Detect which cell encompasses the target text, then output its [x, y] center coordinate. 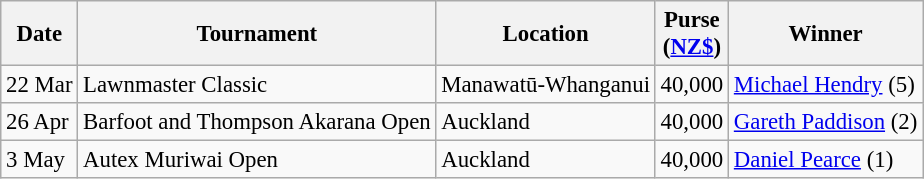
Winner [826, 34]
Michael Hendry (5) [826, 85]
Daniel Pearce (1) [826, 160]
Barfoot and Thompson Akarana Open [257, 122]
Lawnmaster Classic [257, 85]
26 Apr [40, 122]
Location [546, 34]
Gareth Paddison (2) [826, 122]
Manawatū-Whanganui [546, 85]
Autex Muriwai Open [257, 160]
Tournament [257, 34]
Purse(NZ$) [692, 34]
3 May [40, 160]
22 Mar [40, 85]
Date [40, 34]
